Provide the (x, y) coordinate of the cell's center where the given text is located.  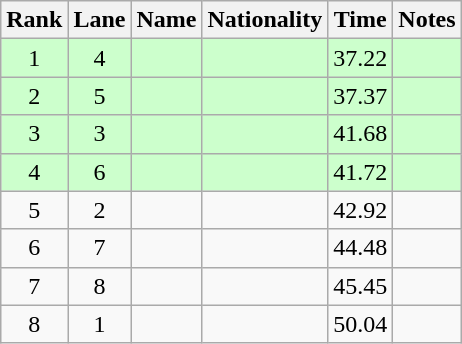
37.22 (360, 58)
Notes (427, 20)
50.04 (360, 324)
41.68 (360, 134)
Lane (100, 20)
Nationality (265, 20)
Rank (34, 20)
41.72 (360, 172)
42.92 (360, 210)
44.48 (360, 248)
37.37 (360, 96)
Name (166, 20)
Time (360, 20)
45.45 (360, 286)
